Return the [x, y] coordinate for the center point of the cell that contains the specified text.  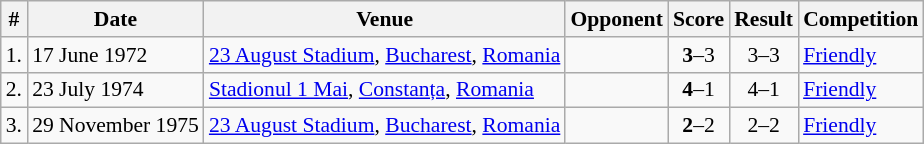
Opponent [616, 19]
29 November 1975 [116, 126]
Date [116, 19]
3. [14, 126]
Venue [385, 19]
# [14, 19]
23 July 1974 [116, 90]
17 June 1972 [116, 55]
Competition [860, 19]
Result [764, 19]
Score [698, 19]
2. [14, 90]
1. [14, 55]
Stadionul 1 Mai, Constanța, Romania [385, 90]
